Output the [X, Y] coordinate of the center of the cell containing the given text.  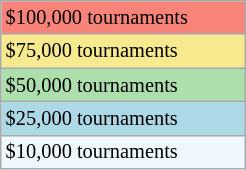
$50,000 tournaments [124, 85]
$25,000 tournaments [124, 118]
$10,000 tournaments [124, 152]
$75,000 tournaments [124, 51]
$100,000 tournaments [124, 17]
